For the text-containing cell, return its midpoint in (x, y) coordinate format. 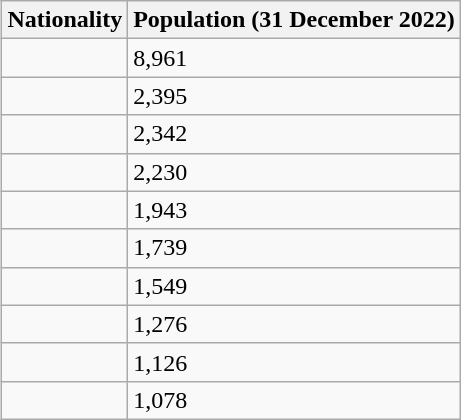
Nationality (65, 20)
1,078 (294, 400)
2,342 (294, 134)
1,126 (294, 362)
1,739 (294, 248)
8,961 (294, 58)
Population (31 December 2022) (294, 20)
1,549 (294, 286)
2,395 (294, 96)
1,943 (294, 210)
2,230 (294, 172)
1,276 (294, 324)
